Return [x, y] of the center of cell containing provided text 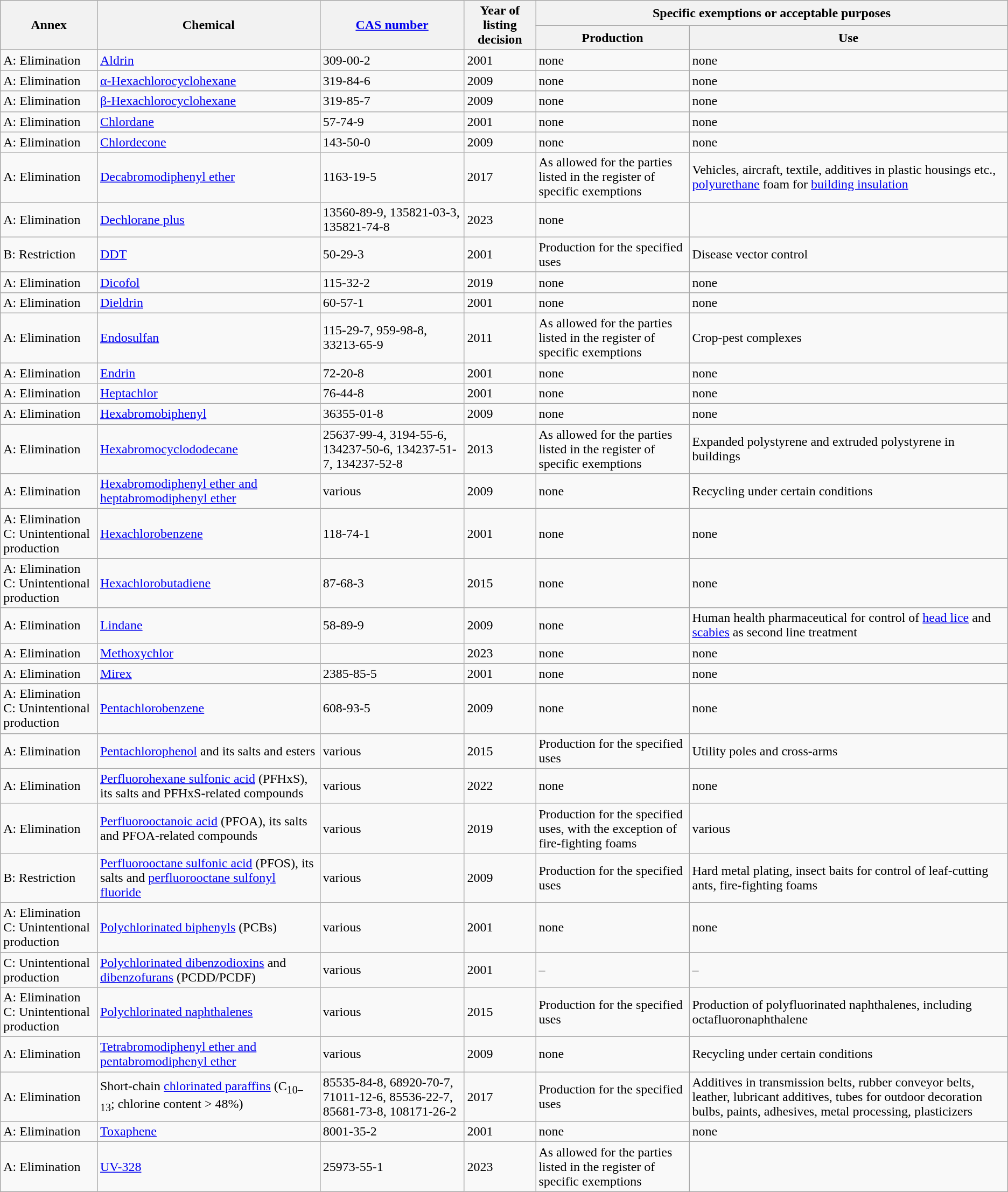
319-85-7 [392, 101]
319-84-6 [392, 81]
50-29-3 [392, 254]
Endrin [208, 373]
Chemical [208, 25]
13560-89-9, 135821-03-3, 135821-74-8 [392, 220]
Chlordane [208, 122]
Heptachlor [208, 394]
Short-chain chlorinated paraffins (C10–13; chlorine content > 48%) [208, 1097]
1163-19-5 [392, 177]
36355-01-8 [392, 414]
Hard metal plating, insect baits for control of leaf-cutting ants, fire-fighting foams [849, 878]
β-Hexachlorocyclohexane [208, 101]
2013 [500, 449]
8001-35-2 [392, 1132]
Toxaphene [208, 1132]
Human health pharmaceutical for control of head lice and scabies as second line treatment [849, 626]
60-57-1 [392, 303]
Production of polyfluorinated naphthalenes, including octafluoronaphthalene [849, 1012]
α-Hexachlorocyclohexane [208, 81]
Perfluorohexane sulfonic acid (PFHxS), its salts and PFHxS-related compounds [208, 786]
2011 [500, 338]
87-68-3 [392, 583]
Year of listing decision [500, 25]
2385-85-5 [392, 674]
Dieldrin [208, 303]
Methoxychlor [208, 653]
Mirex [208, 674]
Annex [49, 25]
C: Unintentional production [49, 969]
Polychlorinated biphenyls (PCBs) [208, 927]
115-32-2 [392, 282]
2022 [500, 786]
Disease vector control [849, 254]
72-20-8 [392, 373]
Utility poles and cross-arms [849, 751]
58-89-9 [392, 626]
76-44-8 [392, 394]
Tetrabromodiphenyl ether and pentabromodiphenyl ether [208, 1054]
Hexabromobiphenyl [208, 414]
Polychlorinated naphthalenes [208, 1012]
Use [849, 38]
309-00-2 [392, 60]
Pentachlorobenzene [208, 709]
25637-99-4, 3194-55-6, 134237-50-6, 134237-51-7, 134237-52-8 [392, 449]
Hexachlorobutadiene [208, 583]
Decabromodiphenyl ether [208, 177]
Endosulfan [208, 338]
143-50-0 [392, 142]
Dechlorane plus [208, 220]
25973-55-1 [392, 1167]
Perfluorooctanoic acid (PFOA), its salts and PFOA-related compounds [208, 828]
Production for the specified uses, with the exception of fire-fighting foams [613, 828]
DDT [208, 254]
CAS number [392, 25]
Expanded polystyrene and extruded polystyrene in buildings [849, 449]
UV-328 [208, 1167]
Vehicles, aircraft, textile, additives in plastic housings etc., polyurethane foam for building insulation [849, 177]
Dicofol [208, 282]
Hexabromocyclododecane [208, 449]
Crop-pest complexes [849, 338]
Production [613, 38]
Specific exemptions or acceptable purposes [772, 13]
Lindane [208, 626]
Chlordecone [208, 142]
118-74-1 [392, 534]
115-29-7, 959-98-8, 33213-65-9 [392, 338]
57-74-9 [392, 122]
Polychlorinated dibenzodioxins and dibenzofurans (PCDD/PCDF) [208, 969]
Perfluorooctane sulfonic acid (PFOS), its salts and perfluorooctane sulfonyl fluoride [208, 878]
85535-84-8, 68920-70-7, 71011-12-6, 85536-22-7, 85681-73-8, 108171-26-2 [392, 1097]
Aldrin [208, 60]
Hexabromodiphenyl ether and heptabromodiphenyl ether [208, 491]
608-93-5 [392, 709]
Hexachlorobenzene [208, 534]
Pentachlorophenol and its salts and esters [208, 751]
